Return (X, Y) of the center of cell containing provided text 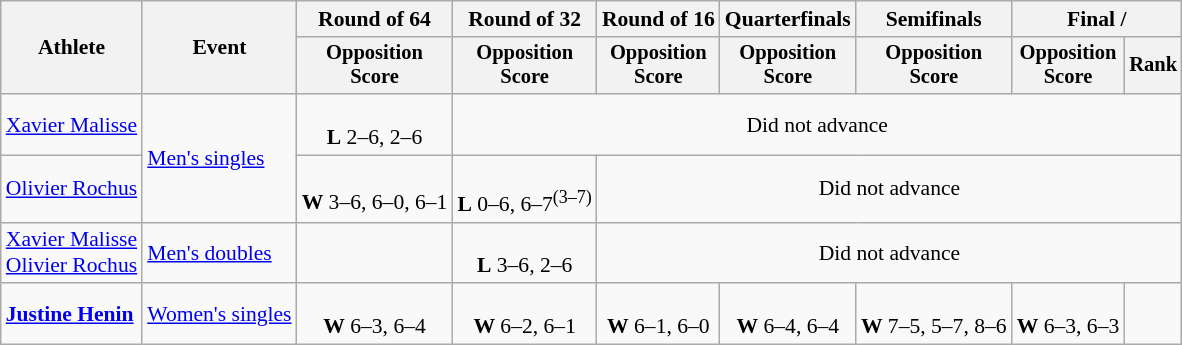
Final / (1097, 19)
Round of 16 (658, 19)
W 7–5, 5–7, 8–6 (934, 314)
L 0–6, 6–7(3–7) (524, 190)
Round of 32 (524, 19)
Olivier Rochus (72, 190)
Women's singles (219, 314)
Athlete (72, 48)
Semifinals (934, 19)
Quarterfinals (788, 19)
W 6–3, 6–3 (1068, 314)
Justine Henin (72, 314)
Rank (1153, 66)
Round of 64 (375, 19)
Xavier Malisse (72, 124)
L 3–6, 2–6 (524, 252)
Men's doubles (219, 252)
W 6–2, 6–1 (524, 314)
W 6–1, 6–0 (658, 314)
Men's singles (219, 158)
W 6–3, 6–4 (375, 314)
Xavier MalisseOlivier Rochus (72, 252)
Event (219, 48)
L 2–6, 2–6 (375, 124)
W 3–6, 6–0, 6–1 (375, 190)
W 6–4, 6–4 (788, 314)
